Detect which cell encompasses the target text, then output its [X, Y] center coordinate. 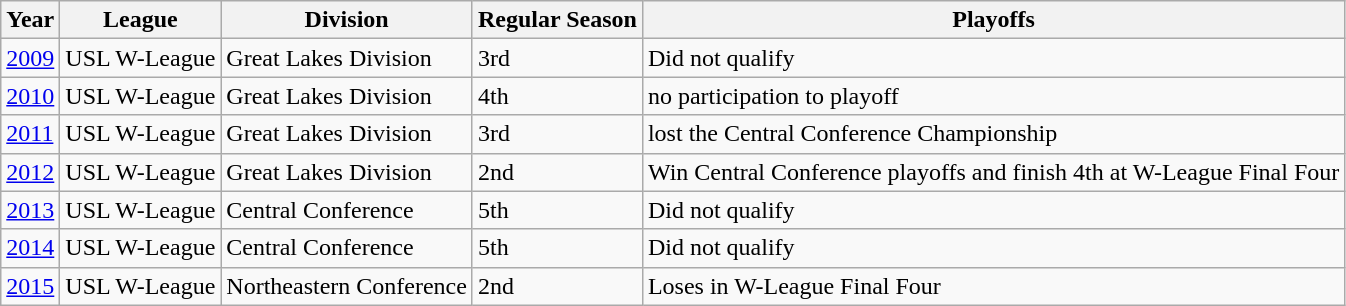
Loses in W-League Final Four [993, 286]
2015 [30, 286]
Northeastern Conference [347, 286]
2013 [30, 210]
2011 [30, 134]
Regular Season [557, 20]
no participation to playoff [993, 96]
2009 [30, 58]
Win Central Conference playoffs and finish 4th at W-League Final Four [993, 172]
League [140, 20]
2010 [30, 96]
2012 [30, 172]
Year [30, 20]
Playoffs [993, 20]
4th [557, 96]
Division [347, 20]
lost the Central Conference Championship [993, 134]
2014 [30, 248]
